Return [x, y] of the center of cell containing provided text 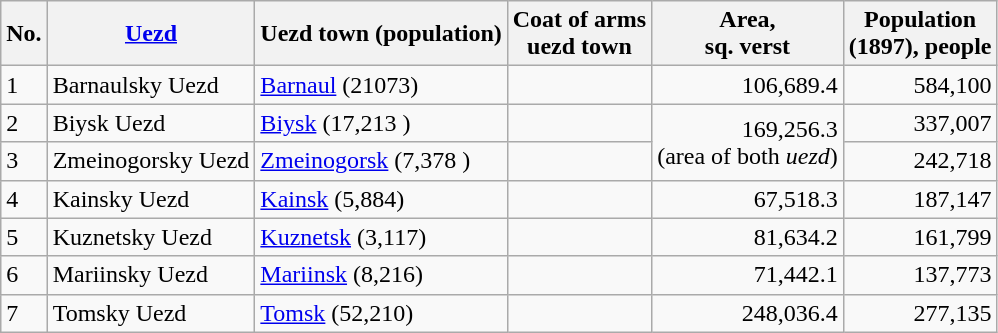
Mariinsk (8,216) [381, 275]
1 [24, 85]
Kainsk (5,884) [381, 199]
Barnaulsky Uezd [151, 85]
584,100 [920, 85]
7 [24, 313]
Mariinsky Uezd [151, 275]
4 [24, 199]
161,799 [920, 237]
Zmeinogorsk (7,378 ) [381, 161]
242,718 [920, 161]
2 [24, 123]
6 [24, 275]
Uezd [151, 34]
81,634.2 [748, 237]
5 [24, 237]
277,135 [920, 313]
Kainsky Uezd [151, 199]
Population(1897), people [920, 34]
187,147 [920, 199]
Kuznetsky Uezd [151, 237]
Kuznetsk (3,117) [381, 237]
Tomsk (52,210) [381, 313]
Biysk (17,213 ) [381, 123]
67,518.3 [748, 199]
3 [24, 161]
No. [24, 34]
337,007 [920, 123]
71,442.1 [748, 275]
Coat of armsuezd town [579, 34]
169,256.3(area of both uezd) [748, 142]
Tomsky Uezd [151, 313]
Barnaul (21073) [381, 85]
137,773 [920, 275]
106,689.4 [748, 85]
Biysk Uezd [151, 123]
Area,sq. verst [748, 34]
248,036.4 [748, 313]
Uezd town (population) [381, 34]
Zmeinogorsky Uezd [151, 161]
